Return the [x, y] coordinate for the center point of the cell that contains the specified text.  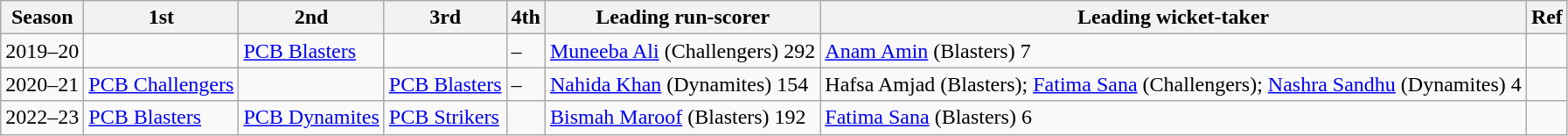
Anam Amin (Blasters) 7 [1174, 51]
3rd [445, 18]
Nahida Khan (Dynamites) 154 [682, 84]
2022–23 [42, 118]
Leading wicket-taker [1174, 18]
Bismah Maroof (Blasters) 192 [682, 118]
PCB Strikers [445, 118]
2019–20 [42, 51]
Fatima Sana (Blasters) 6 [1174, 118]
Ref [1546, 18]
PCB Challengers [161, 84]
Leading run-scorer [682, 18]
1st [161, 18]
Season [42, 18]
PCB Dynamites [311, 118]
2020–21 [42, 84]
Muneeba Ali (Challengers) 292 [682, 51]
4th [526, 18]
2nd [311, 18]
Hafsa Amjad (Blasters); Fatima Sana (Challengers); Nashra Sandhu (Dynamites) 4 [1174, 84]
